Provide the [x, y] coordinate of the cell's center where the given text is located.  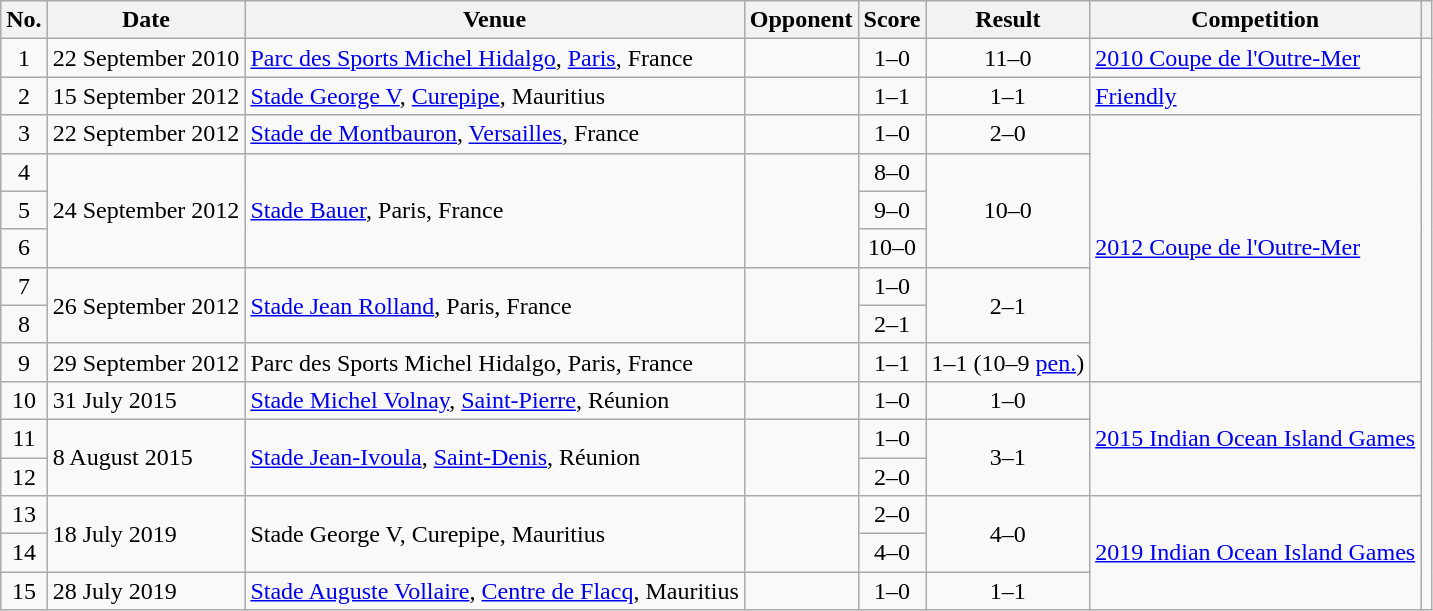
5 [24, 210]
Date [146, 20]
9–0 [892, 210]
11–0 [1008, 58]
8–0 [892, 172]
Stade de Montbauron, Versailles, France [494, 134]
26 September 2012 [146, 305]
Stade Jean-Ivoula, Saint-Denis, Réunion [494, 457]
2010 Coupe de l'Outre-Mer [1256, 58]
2019 Indian Ocean Island Games [1256, 553]
12 [24, 477]
1–1 (10–9 pen.) [1008, 362]
3–1 [1008, 457]
2012 Coupe de l'Outre-Mer [1256, 248]
Stade Bauer, Paris, France [494, 210]
11 [24, 438]
7 [24, 286]
Stade Michel Volnay, Saint-Pierre, Réunion [494, 400]
15 September 2012 [146, 96]
8 August 2015 [146, 457]
31 July 2015 [146, 400]
10 [24, 400]
15 [24, 591]
Venue [494, 20]
6 [24, 248]
28 July 2019 [146, 591]
18 July 2019 [146, 534]
4 [24, 172]
3 [24, 134]
2 [24, 96]
Score [892, 20]
8 [24, 324]
Stade Jean Rolland, Paris, France [494, 305]
Friendly [1256, 96]
13 [24, 515]
29 September 2012 [146, 362]
No. [24, 20]
2015 Indian Ocean Island Games [1256, 438]
1 [24, 58]
Result [1008, 20]
Stade Auguste Vollaire, Centre de Flacq, Mauritius [494, 591]
9 [24, 362]
24 September 2012 [146, 210]
22 September 2012 [146, 134]
22 September 2010 [146, 58]
14 [24, 553]
Opponent [801, 20]
Competition [1256, 20]
